From the cell containing the given text, extract its center point as [X, Y] coordinate. 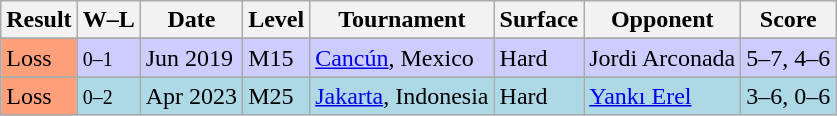
0–1 [108, 58]
M15 [276, 58]
0–2 [108, 96]
Tournament [402, 20]
Surface [539, 20]
Result [39, 20]
M25 [276, 96]
Jordi Arconada [662, 58]
Jakarta, Indonesia [402, 96]
Level [276, 20]
W–L [108, 20]
Opponent [662, 20]
Jun 2019 [191, 58]
Score [788, 20]
Date [191, 20]
5–7, 4–6 [788, 58]
3–6, 0–6 [788, 96]
Yankı Erel [662, 96]
Cancún, Mexico [402, 58]
Apr 2023 [191, 96]
